Extract the (X, Y) coordinate from the center of the cell holding the provided text.  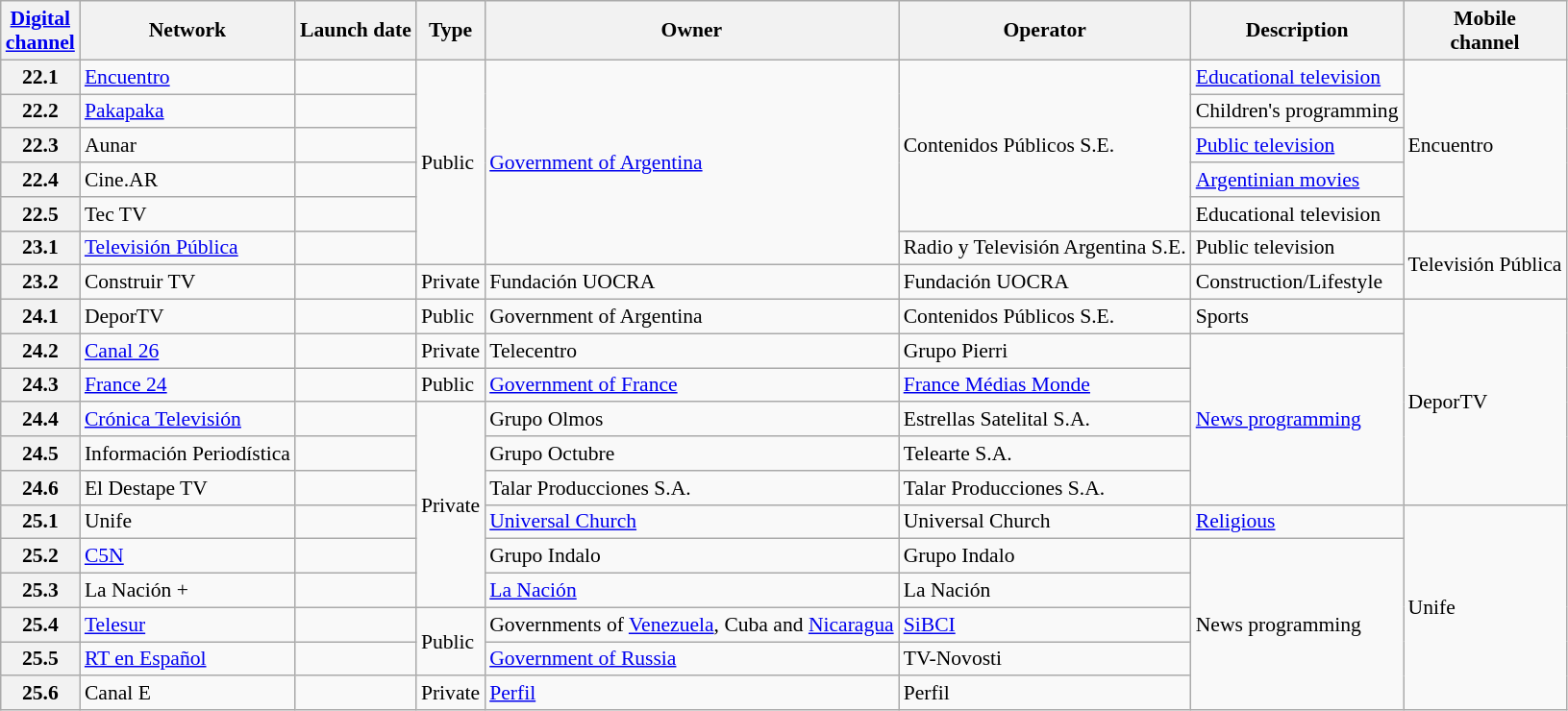
Grupo Pierri (1045, 351)
Operator (1045, 31)
Crónica Televisión (187, 420)
25.2 (40, 556)
25.1 (40, 522)
Mobilechannel (1485, 31)
Type (450, 31)
25.6 (40, 694)
Governments of Venezuela, Cuba and Nicaragua (692, 625)
24.4 (40, 420)
Argentinian movies (1298, 180)
22.2 (40, 111)
Telesur (187, 625)
Telecentro (692, 351)
Construction/Lifestyle (1298, 282)
Grupo Olmos (692, 420)
Pakapaka (187, 111)
Canal E (187, 694)
23.2 (40, 282)
France 24 (187, 385)
El Destape TV (187, 488)
Estrellas Satelital S.A. (1045, 420)
Owner (692, 31)
Government of Russia (692, 659)
Government of France (692, 385)
TV-Novosti (1045, 659)
Telearte S.A. (1045, 454)
Digitalchannel (40, 31)
Radio y Televisión Argentina S.E. (1045, 248)
Network (187, 31)
SiBCI (1045, 625)
Construir TV (187, 282)
24.5 (40, 454)
C5N (187, 556)
22.3 (40, 146)
22.4 (40, 180)
Canal 26 (187, 351)
Description (1298, 31)
Sports (1298, 317)
23.1 (40, 248)
Religious (1298, 522)
22.5 (40, 214)
25.3 (40, 591)
25.5 (40, 659)
La Nación + (187, 591)
25.4 (40, 625)
Launch date (356, 31)
24.2 (40, 351)
Children's programming (1298, 111)
24.3 (40, 385)
France Médias Monde (1045, 385)
Información Periodística (187, 454)
Aunar (187, 146)
Cine.AR (187, 180)
Grupo Octubre (692, 454)
24.6 (40, 488)
22.1 (40, 77)
Tec TV (187, 214)
24.1 (40, 317)
RT en Español (187, 659)
